Determine the [x, y] coordinate at the center of the cell enclosing the given text.  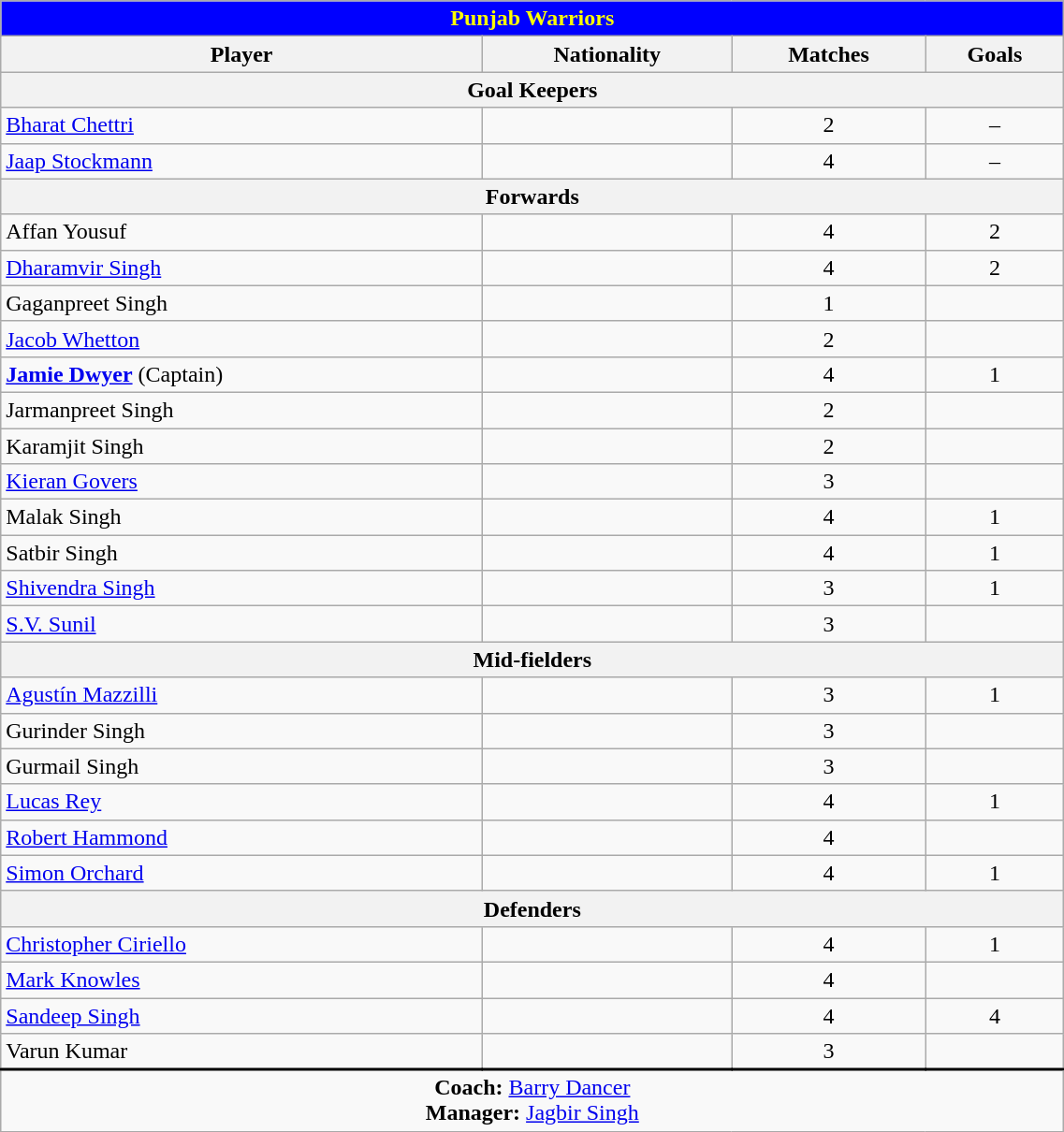
Jaap Stockmann [241, 161]
Nationality [607, 54]
Malak Singh [241, 517]
Jacob Whetton [241, 339]
Goal Keepers [532, 90]
Defenders [532, 908]
Gaganpreet Singh [241, 303]
Sandeep Singh [241, 1015]
Kieran Govers [241, 482]
Affan Yousuf [241, 232]
Player [241, 54]
Simon Orchard [241, 873]
Dharamvir Singh [241, 268]
Karamjit Singh [241, 446]
Mid-fielders [532, 660]
Bharat Chettri [241, 125]
Forwards [532, 196]
Gurmail Singh [241, 766]
Agustín Mazzilli [241, 695]
Robert Hammond [241, 837]
Gurinder Singh [241, 731]
Christopher Ciriello [241, 944]
Satbir Singh [241, 553]
Punjab Warriors [532, 19]
Jamie Dwyer (Captain) [241, 374]
Matches [829, 54]
Jarmanpreet Singh [241, 410]
Shivendra Singh [241, 588]
Lucas Rey [241, 802]
S.V. Sunil [241, 624]
Goals [995, 54]
Mark Knowles [241, 980]
Varun Kumar [241, 1052]
Coach: Barry Dancer Manager: Jagbir Singh [532, 1100]
